Search for the cell housing the specified text and yield its (x, y) center coordinate. 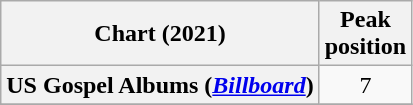
Chart (2021) (160, 34)
Peak position (365, 34)
US Gospel Albums (Billboard) (160, 85)
7 (365, 85)
